Pinpoint the cell where the given text exists, returning its [x, y] midpoint coordinate. 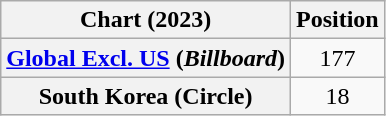
Chart (2023) [146, 20]
177 [338, 58]
Global Excl. US (Billboard) [146, 58]
South Korea (Circle) [146, 96]
18 [338, 96]
Position [338, 20]
